Identify which cell holds the provided text, then report its (x, y) central coordinate. 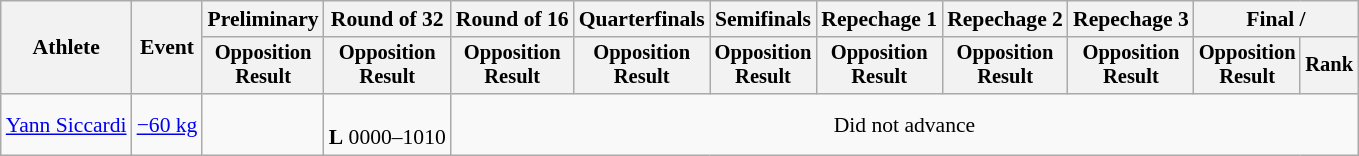
Round of 32 (388, 19)
Round of 16 (512, 19)
Event (168, 48)
−60 kg (168, 124)
Repechage 3 (1131, 19)
Repechage 1 (879, 19)
Final / (1276, 19)
L 0000–1010 (388, 124)
Quarterfinals (642, 19)
Repechage 2 (1005, 19)
Did not advance (904, 124)
Rank (1329, 66)
Preliminary (262, 19)
Yann Siccardi (66, 124)
Semifinals (764, 19)
Athlete (66, 48)
